Locate the cell with the specified text and output its (X, Y) center coordinate. 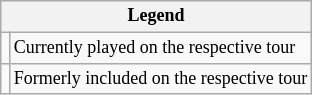
Legend (156, 16)
Currently played on the respective tour (160, 48)
Formerly included on the respective tour (160, 78)
